Extract the (x, y) coordinate from the center of the cell holding the provided text.  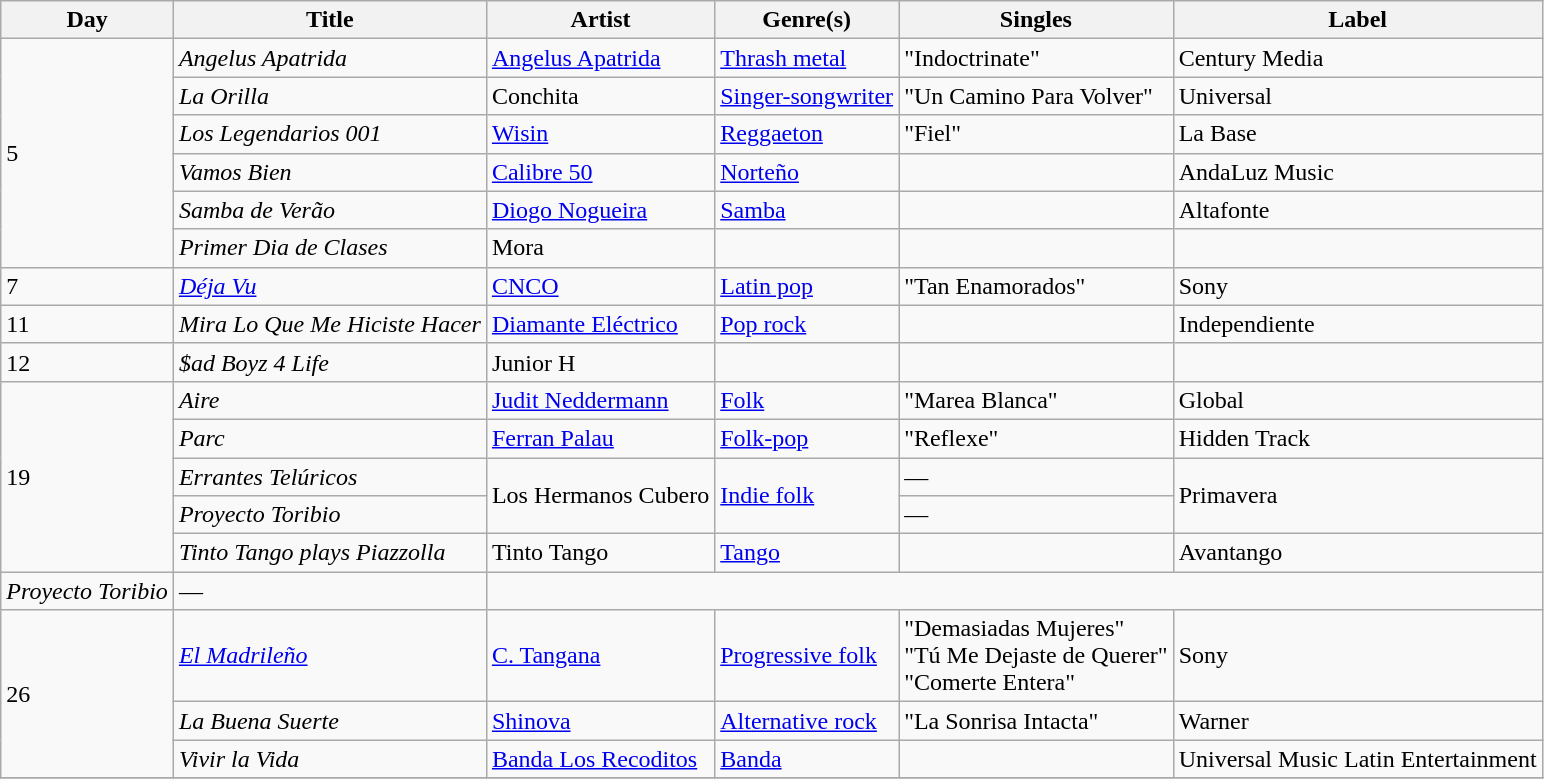
Tango (807, 553)
"Demasiadas Mujeres""Tú Me Dejaste de Querer""Comerte Entera" (1036, 656)
Los Hermanos Cubero (600, 496)
La Buena Suerte (330, 721)
Label (1358, 20)
Tinto Tango plays Piazzolla (330, 553)
Avantango (1358, 553)
Alternative rock (807, 721)
CNCO (600, 286)
Altafonte (1358, 210)
Judit Neddermann (600, 400)
El Madrileño (330, 656)
Samba de Verão (330, 210)
Vivir la Vida (330, 759)
La Base (1358, 134)
Calibre 50 (600, 172)
Vamos Bien (330, 172)
Warner (1358, 721)
La Orilla (330, 96)
Diogo Nogueira (600, 210)
Banda (807, 759)
Ferran Palau (600, 438)
Folk-pop (807, 438)
Junior H (600, 362)
Singles (1036, 20)
Universal Music Latin Entertainment (1358, 759)
7 (88, 286)
Déja Vu (330, 286)
Thrash metal (807, 58)
5 (88, 153)
Primer Dia de Clases (330, 248)
"La Sonrisa Intacta" (1036, 721)
Errantes Telúricos (330, 477)
Genre(s) (807, 20)
Folk (807, 400)
Aire (330, 400)
Reggaeton (807, 134)
Universal (1358, 96)
Parc (330, 438)
"Indoctrinate" (1036, 58)
AndaLuz Music (1358, 172)
19 (88, 476)
"Tan Enamorados" (1036, 286)
Latin pop (807, 286)
Shinova (600, 721)
"Marea Blanca" (1036, 400)
Los Legendarios 001 (330, 134)
Samba (807, 210)
Banda Los Recoditos (600, 759)
Global (1358, 400)
Day (88, 20)
Mira Lo Que Me Hiciste Hacer (330, 324)
C. Tangana (600, 656)
Diamante Eléctrico (600, 324)
Title (330, 20)
Progressive folk (807, 656)
"Reflexe" (1036, 438)
11 (88, 324)
12 (88, 362)
Independiente (1358, 324)
Norteño (807, 172)
Pop rock (807, 324)
Tinto Tango (600, 553)
Wisin (600, 134)
26 (88, 694)
Primavera (1358, 496)
Singer-songwriter (807, 96)
Mora (600, 248)
"Fiel" (1036, 134)
"Un Camino Para Volver" (1036, 96)
$ad Boyz 4 Life (330, 362)
Artist (600, 20)
Century Media (1358, 58)
Indie folk (807, 496)
Hidden Track (1358, 438)
Conchita (600, 96)
